Find where the given text appears and provide that cell's center as [x, y] coordinate. 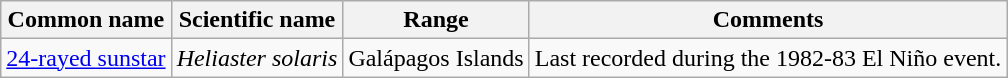
Galápagos Islands [436, 58]
Last recorded during the 1982-83 El Niño event. [768, 58]
Range [436, 20]
Scientific name [257, 20]
24-rayed sunstar [86, 58]
Common name [86, 20]
Comments [768, 20]
Heliaster solaris [257, 58]
